Return the [X, Y] coordinate for the center point of the cell that contains the specified text.  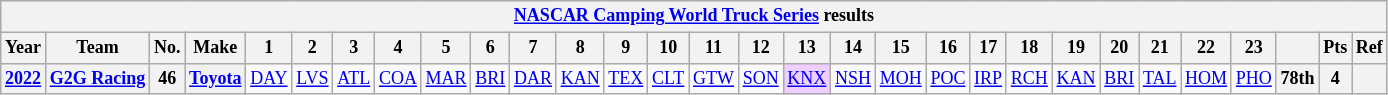
46 [168, 78]
TEX [626, 78]
CLT [668, 78]
KNX [807, 78]
GTW [714, 78]
13 [807, 48]
16 [948, 48]
8 [580, 48]
SON [760, 78]
Team [97, 48]
78th [1298, 78]
22 [1206, 48]
Ref [1370, 48]
3 [354, 48]
NASCAR Camping World Truck Series results [694, 16]
PHO [1254, 78]
2022 [24, 78]
POC [948, 78]
19 [1076, 48]
1 [269, 48]
12 [760, 48]
No. [168, 48]
23 [1254, 48]
17 [988, 48]
COA [398, 78]
TAL [1160, 78]
Toyota [216, 78]
5 [446, 48]
7 [534, 48]
NSH [854, 78]
DAY [269, 78]
15 [900, 48]
9 [626, 48]
Year [24, 48]
MOH [900, 78]
10 [668, 48]
MAR [446, 78]
2 [312, 48]
6 [490, 48]
20 [1120, 48]
DAR [534, 78]
IRP [988, 78]
11 [714, 48]
LVS [312, 78]
14 [854, 48]
G2G Racing [97, 78]
18 [1029, 48]
Make [216, 48]
21 [1160, 48]
ATL [354, 78]
RCH [1029, 78]
HOM [1206, 78]
Pts [1336, 48]
